Extract the (x, y) coordinate from the center of the cell holding the provided text.  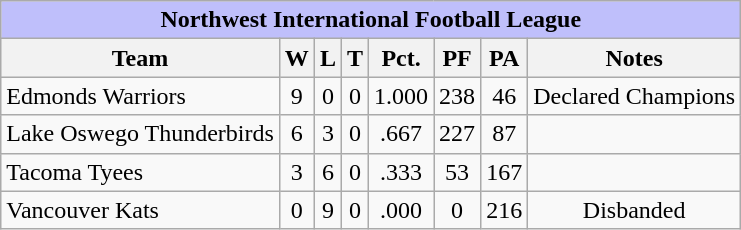
1.000 (402, 96)
Vancouver Kats (140, 210)
Notes (634, 58)
L (328, 58)
Lake Oswego Thunderbirds (140, 134)
Pct. (402, 58)
167 (504, 172)
PA (504, 58)
227 (458, 134)
46 (504, 96)
Disbanded (634, 210)
W (296, 58)
.333 (402, 172)
53 (458, 172)
.000 (402, 210)
216 (504, 210)
Edmonds Warriors (140, 96)
Northwest International Football League (371, 20)
T (354, 58)
Tacoma Tyees (140, 172)
.667 (402, 134)
Team (140, 58)
87 (504, 134)
238 (458, 96)
PF (458, 58)
Declared Champions (634, 96)
